Return the [x, y] coordinate for the center point of the cell that contains the specified text.  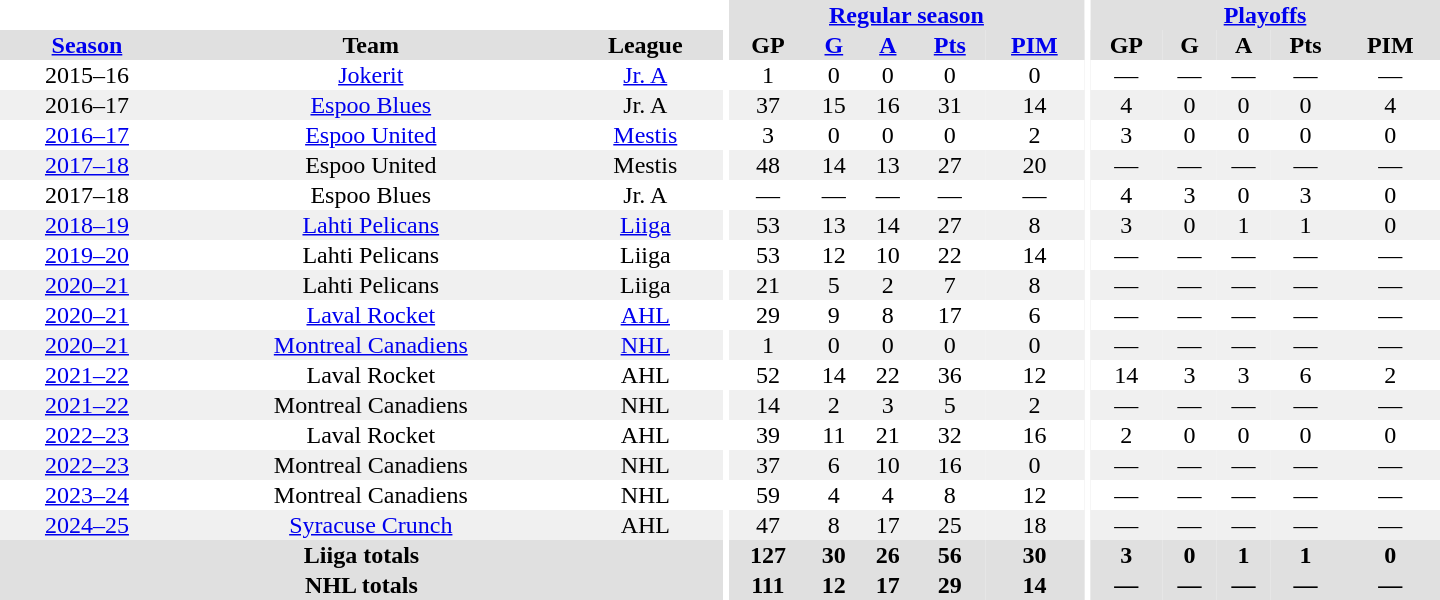
NHL totals [362, 585]
59 [768, 495]
2019–20 [87, 255]
11 [834, 435]
47 [768, 525]
Playoffs [1265, 15]
Season [87, 45]
18 [1034, 525]
20 [1034, 165]
Team [371, 45]
9 [834, 315]
7 [950, 285]
2015–16 [87, 75]
2023–24 [87, 495]
15 [834, 105]
Jokerit [371, 75]
2024–25 [87, 525]
2018–19 [87, 225]
36 [950, 375]
39 [768, 435]
25 [950, 525]
32 [950, 435]
League [646, 45]
48 [768, 165]
52 [768, 375]
111 [768, 585]
26 [888, 555]
Regular season [906, 15]
Liiga totals [362, 555]
127 [768, 555]
56 [950, 555]
Syracuse Crunch [371, 525]
31 [950, 105]
